Extract the (x, y) coordinate from the center of the cell holding the provided text.  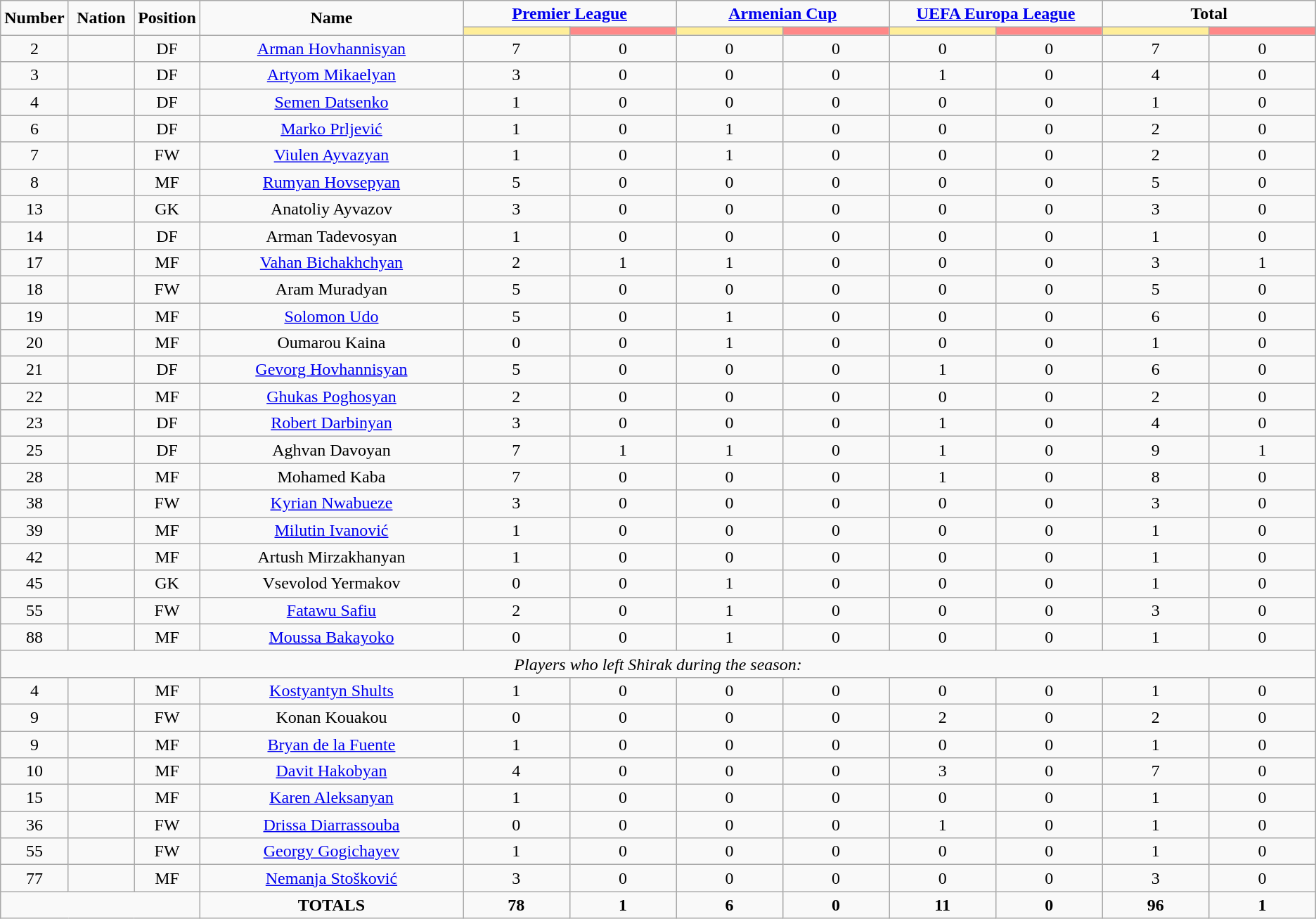
Premier League (569, 14)
TOTALS (331, 905)
Number (34, 18)
Arman Tadevosyan (331, 236)
Rumyan Hovsepyan (331, 182)
42 (34, 557)
Aghvan Davoyan (331, 450)
Viulen Ayvazyan (331, 155)
Milutin Ivanović (331, 530)
Artyom Mikaelyan (331, 75)
22 (34, 397)
Vsevolod Yermakov (331, 584)
Fatawu Safiu (331, 610)
Arman Hovhannisyan (331, 49)
18 (34, 289)
Konan Kouakou (331, 717)
17 (34, 262)
13 (34, 209)
10 (34, 771)
Ghukas Poghosyan (331, 397)
28 (34, 477)
15 (34, 798)
Semen Datsenko (331, 102)
77 (34, 878)
Position (167, 18)
36 (34, 825)
Nemanja Stošković (331, 878)
25 (34, 450)
11 (943, 905)
Gevorg Hovhannisyan (331, 370)
38 (34, 503)
UEFA Europa League (995, 14)
21 (34, 370)
Players who left Shirak during the season: (658, 664)
Moussa Bakayoko (331, 637)
Bryan de la Fuente (331, 745)
Kostyantyn Shults (331, 690)
14 (34, 236)
Name (331, 18)
Armenian Cup (783, 14)
Robert Darbinyan (331, 423)
Mohamed Kaba (331, 477)
Vahan Bichakhchyan (331, 262)
Davit Hakobyan (331, 771)
Marko Prljević (331, 129)
Aram Muradyan (331, 289)
Solomon Udo (331, 316)
19 (34, 316)
39 (34, 530)
20 (34, 343)
Drissa Diarrassouba (331, 825)
Nation (101, 18)
23 (34, 423)
78 (516, 905)
Oumarou Kaina (331, 343)
Georgy Gogichayev (331, 851)
Kyrian Nwabueze (331, 503)
88 (34, 637)
Total (1209, 14)
Anatoliy Ayvazov (331, 209)
Karen Aleksanyan (331, 798)
Artush Mirzakhanyan (331, 557)
96 (1156, 905)
45 (34, 584)
